Output the [x, y] coordinate of the center of the cell containing the given text.  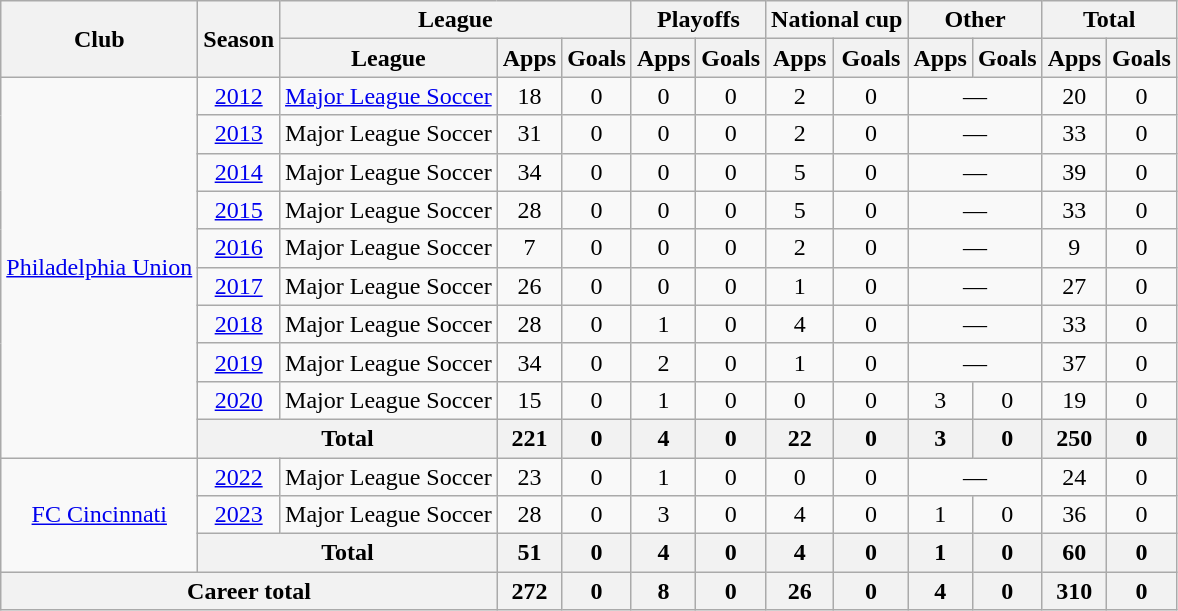
Club [100, 39]
7 [529, 248]
19 [1074, 400]
221 [529, 438]
2013 [239, 134]
22 [800, 438]
272 [529, 591]
27 [1074, 286]
15 [529, 400]
310 [1074, 591]
Career total [249, 591]
Philadelphia Union [100, 268]
24 [1074, 477]
39 [1074, 172]
37 [1074, 362]
National cup [837, 20]
2016 [239, 248]
60 [1074, 553]
FC Cincinnati [100, 515]
8 [663, 591]
2022 [239, 477]
Season [239, 39]
2012 [239, 96]
2014 [239, 172]
2020 [239, 400]
23 [529, 477]
2023 [239, 515]
18 [529, 96]
2019 [239, 362]
Other [975, 20]
250 [1074, 438]
2018 [239, 324]
9 [1074, 248]
Playoffs [698, 20]
2017 [239, 286]
36 [1074, 515]
31 [529, 134]
2015 [239, 210]
51 [529, 553]
20 [1074, 96]
